Pinpoint the cell where the given text exists, returning its (x, y) midpoint coordinate. 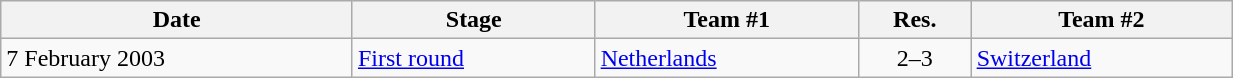
Team #2 (1102, 20)
7 February 2003 (177, 58)
Switzerland (1102, 58)
2–3 (914, 58)
Res. (914, 20)
Netherlands (726, 58)
Stage (474, 20)
First round (474, 58)
Date (177, 20)
Team #1 (726, 20)
